For the text-containing cell, return its midpoint in (X, Y) coordinate format. 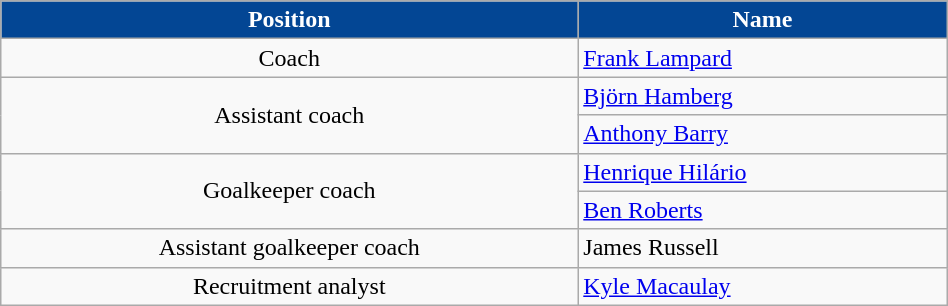
Kyle Macaulay (762, 286)
Goalkeeper coach (290, 191)
Ben Roberts (762, 210)
Frank Lampard (762, 58)
Coach (290, 58)
Anthony Barry (762, 134)
Assistant goalkeeper coach (290, 248)
Assistant coach (290, 115)
Recruitment analyst (290, 286)
Position (290, 20)
Henrique Hilário (762, 172)
Björn Hamberg (762, 96)
James Russell (762, 248)
Name (762, 20)
